Find where the given text appears and provide that cell's center as [X, Y] coordinate. 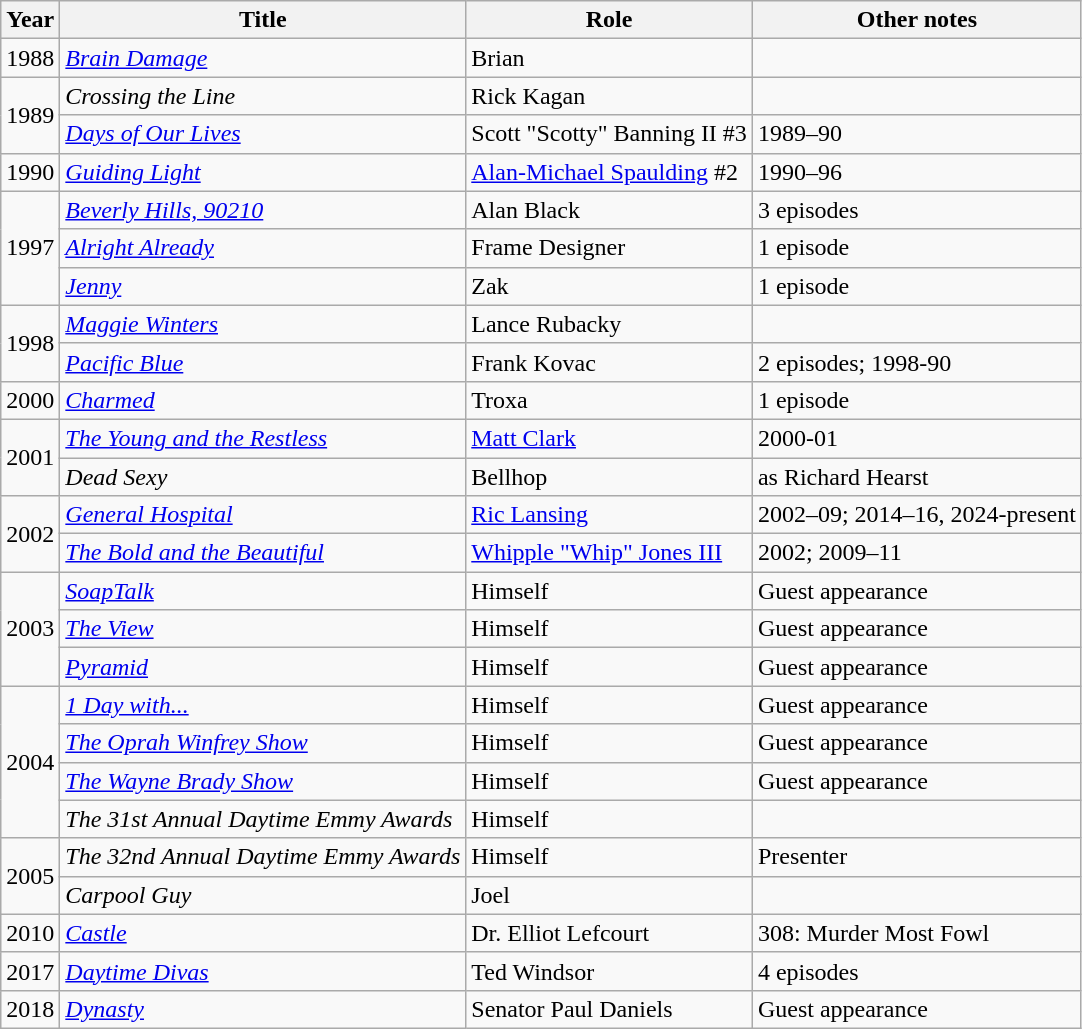
The Wayne Brady Show [263, 781]
as Richard Hearst [916, 477]
Other notes [916, 20]
SoapTalk [263, 591]
1990–96 [916, 172]
2005 [30, 876]
Frame Designer [610, 248]
Pyramid [263, 667]
1988 [30, 58]
Charmed [263, 400]
1998 [30, 343]
Crossing the Line [263, 96]
Carpool Guy [263, 895]
The 32nd Annual Daytime Emmy Awards [263, 857]
The Bold and the Beautiful [263, 553]
1997 [30, 248]
Zak [610, 286]
2002–09; 2014–16, 2024-present [916, 515]
Days of Our Lives [263, 134]
2001 [30, 457]
Pacific Blue [263, 362]
1989–90 [916, 134]
Frank Kovac [610, 362]
308: Murder Most Fowl [916, 933]
The Oprah Winfrey Show [263, 743]
2000-01 [916, 438]
Troxa [610, 400]
2010 [30, 933]
1989 [30, 115]
The 31st Annual Daytime Emmy Awards [263, 819]
Brian [610, 58]
2000 [30, 400]
The Young and the Restless [263, 438]
Joel [610, 895]
Rick Kagan [610, 96]
Dr. Elliot Lefcourt [610, 933]
2002; 2009–11 [916, 553]
2002 [30, 534]
2 episodes; 1998-90 [916, 362]
Daytime Divas [263, 971]
Dynasty [263, 1009]
Alan-Michael Spaulding #2 [610, 172]
Alright Already [263, 248]
Ric Lansing [610, 515]
The View [263, 629]
Role [610, 20]
Matt Clark [610, 438]
Title [263, 20]
2017 [30, 971]
Maggie Winters [263, 324]
1990 [30, 172]
Guiding Light [263, 172]
General Hospital [263, 515]
Presenter [916, 857]
1 Day with... [263, 705]
2003 [30, 629]
Lance Rubacky [610, 324]
Bellhop [610, 477]
Whipple "Whip" Jones III [610, 553]
Castle [263, 933]
2004 [30, 762]
Brain Damage [263, 58]
Scott "Scotty" Banning II #3 [610, 134]
Dead Sexy [263, 477]
3 episodes [916, 210]
2018 [30, 1009]
4 episodes [916, 971]
Alan Black [610, 210]
Ted Windsor [610, 971]
Jenny [263, 286]
Year [30, 20]
Senator Paul Daniels [610, 1009]
Beverly Hills, 90210 [263, 210]
